Determine the [X, Y] coordinate at the center of the cell enclosing the given text.  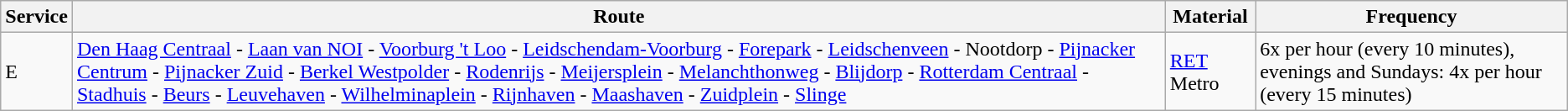
Route [618, 17]
Service [37, 17]
Frequency [1412, 17]
Material [1210, 17]
E [37, 71]
RET Metro [1210, 71]
6x per hour (every 10 minutes), evenings and Sundays: 4x per hour (every 15 minutes) [1412, 71]
